Return (X, Y) of the center of cell containing provided text 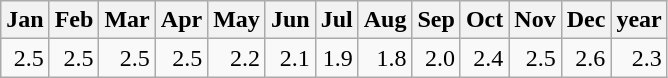
Aug (385, 20)
Mar (127, 20)
Dec (586, 20)
Sep (436, 20)
Jun (290, 20)
Apr (181, 20)
2.4 (484, 58)
Nov (535, 20)
2.2 (237, 58)
Oct (484, 20)
Feb (74, 20)
Jan (25, 20)
May (237, 20)
Jul (336, 20)
year (639, 20)
2.0 (436, 58)
2.6 (586, 58)
1.8 (385, 58)
2.3 (639, 58)
2.1 (290, 58)
1.9 (336, 58)
